Search for the cell housing the specified text and yield its (x, y) center coordinate. 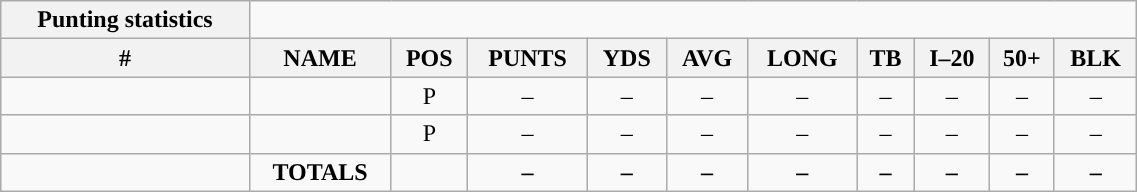
LONG (802, 58)
POS (430, 58)
Punting statistics (125, 20)
I–20 (952, 58)
50+ (1022, 58)
AVG (707, 58)
BLK (1095, 58)
TB (886, 58)
NAME (320, 58)
YDS (626, 58)
PUNTS (528, 58)
TOTALS (320, 172)
# (125, 58)
